Search for the cell housing the specified text and yield its (x, y) center coordinate. 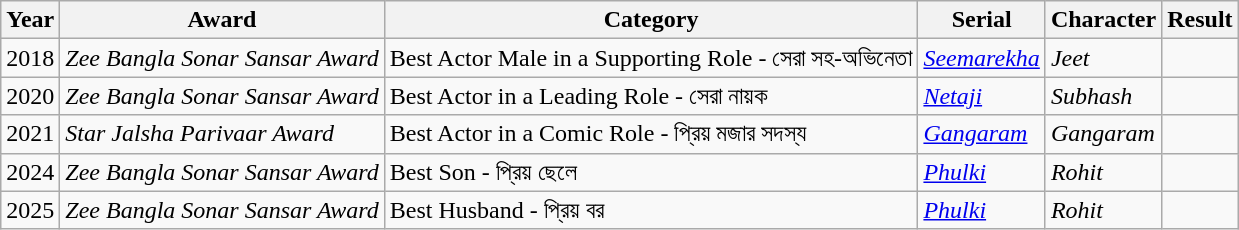
Category (651, 20)
Netaji (982, 96)
Jeet (1103, 58)
Result (1200, 20)
Best Son - প্রিয় ছেলে (651, 172)
Best Actor in a Leading Role - সেরা নায়ক (651, 96)
Star Jalsha Parivaar Award (222, 134)
2021 (30, 134)
Subhash (1103, 96)
2018 (30, 58)
Year (30, 20)
Seemarekha (982, 58)
Serial (982, 20)
Character (1103, 20)
2024 (30, 172)
Award (222, 20)
Best Actor Male in a Supporting Role - সেরা সহ-অভিনেতা (651, 58)
2020 (30, 96)
2025 (30, 210)
Best Actor in a Comic Role - প্রিয় মজার সদস্য (651, 134)
Best Husband - প্রিয় বর (651, 210)
